Pinpoint the cell where the given text exists, returning its (x, y) midpoint coordinate. 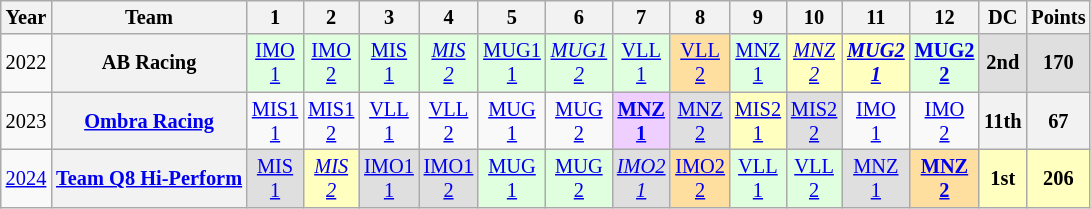
67 (1058, 121)
MIS11 (275, 121)
1st (1002, 178)
MIS12 (331, 121)
IMO11 (389, 178)
206 (1058, 178)
2 (331, 17)
11 (876, 17)
MIS22 (814, 121)
12 (945, 17)
170 (1058, 63)
MUG21 (876, 63)
9 (758, 17)
2023 (26, 121)
IMO12 (449, 178)
8 (700, 17)
Team Q8 Hi-Perform (149, 178)
Points (1058, 17)
DC (1002, 17)
2nd (1002, 63)
1 (275, 17)
MIS21 (758, 121)
MUG11 (512, 63)
3 (389, 17)
5 (512, 17)
11th (1002, 121)
MUG12 (579, 63)
4 (449, 17)
2022 (26, 63)
Ombra Racing (149, 121)
10 (814, 17)
IMO22 (700, 178)
7 (641, 17)
IMO21 (641, 178)
Year (26, 17)
MUG22 (945, 63)
AB Racing (149, 63)
6 (579, 17)
2024 (26, 178)
Team (149, 17)
